Search for the cell housing the specified text and yield its (X, Y) center coordinate. 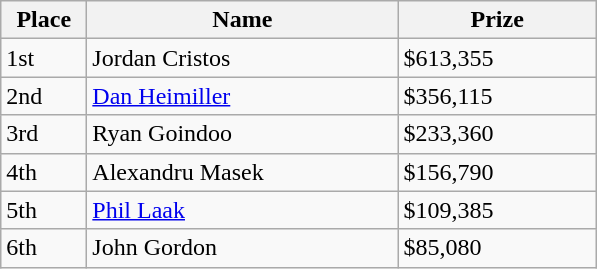
$85,080 (498, 248)
$109,385 (498, 210)
Jordan Cristos (242, 58)
5th (44, 210)
6th (44, 248)
Prize (498, 20)
Name (242, 20)
$613,355 (498, 58)
John Gordon (242, 248)
Alexandru Masek (242, 172)
Ryan Goindoo (242, 134)
$233,360 (498, 134)
$356,115 (498, 96)
Place (44, 20)
$156,790 (498, 172)
4th (44, 172)
2nd (44, 96)
3rd (44, 134)
Dan Heimiller (242, 96)
1st (44, 58)
Phil Laak (242, 210)
